Return [X, Y] of the center of cell containing provided text 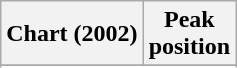
Chart (2002) [72, 34]
Peakposition [189, 34]
